Scan for the cell matching the given text and deliver its [x, y] coordinate at center. 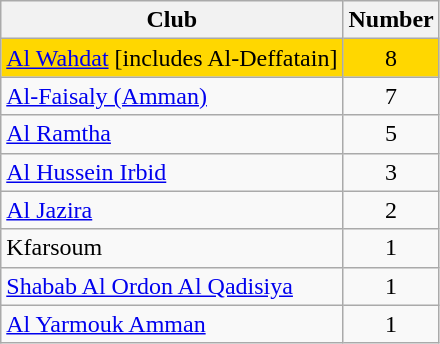
7 [391, 96]
Club [172, 20]
Al Jazira [172, 210]
8 [391, 58]
Al Wahdat [includes Al-Deffatain] [172, 58]
5 [391, 134]
Kfarsoum [172, 248]
Al Hussein Irbid [172, 172]
Al-Faisaly (Amman) [172, 96]
Al Ramtha [172, 134]
Number [391, 20]
Shabab Al Ordon Al Qadisiya [172, 286]
Al Yarmouk Amman [172, 324]
3 [391, 172]
2 [391, 210]
